Provide the [X, Y] coordinate of the cell's center where the given text is located.  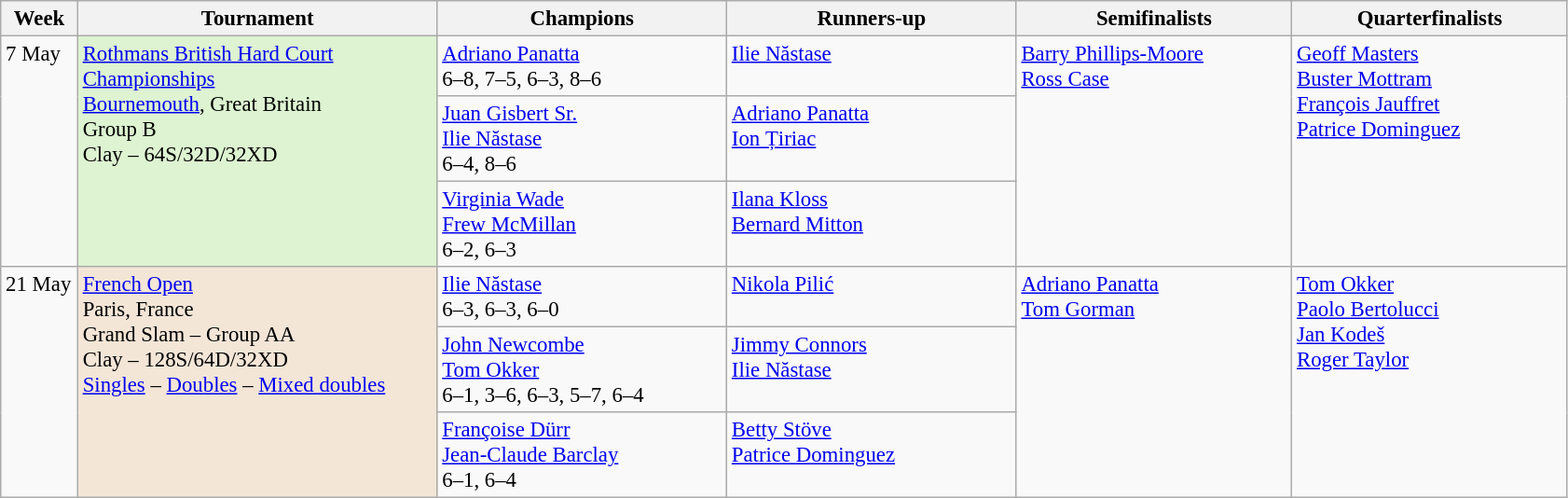
Adriano Panatta 6–8, 7–5, 6–3, 8–6 [582, 67]
Ilie Năstase 6–3, 6–3, 6–0 [582, 297]
Adriano Panatta Tom Gorman [1154, 382]
Tournament [257, 19]
Françoise Dürr Jean-Claude Barclay 6–1, 6–4 [582, 455]
Tom Okker Paolo Bertolucci Jan Kodeš Roger Taylor [1430, 382]
Semifinalists [1154, 19]
Geoff Masters Buster Mottram François Jauffret Patrice Dominguez [1430, 152]
John Newcombe Tom Okker 6–1, 3–6, 6–3, 5–7, 6–4 [582, 370]
Betty Stöve Patrice Dominguez [873, 455]
Jimmy Connors Ilie Năstase [873, 370]
Ilie Năstase [873, 67]
Nikola Pilić [873, 297]
7 May [39, 152]
French Open Paris, France Grand Slam – Group AA Clay – 128S/64D/32XD Singles – Doubles – Mixed doubles [257, 382]
Virginia Wade Frew McMillan 6–2, 6–3 [582, 225]
Adriano Panatta Ion Țiriac [873, 139]
Champions [582, 19]
Rothmans British Hard Court Championships Bournemouth, Great Britain Group B Clay – 64S/32D/32XD [257, 152]
Runners-up [873, 19]
Barry Phillips-Moore Ross Case [1154, 152]
Ilana Kloss Bernard Mitton [873, 225]
Juan Gisbert Sr. Ilie Năstase 6–4, 8–6 [582, 139]
21 May [39, 382]
Quarterfinalists [1430, 19]
Week [39, 19]
